For the text-containing cell, return its midpoint in (x, y) coordinate format. 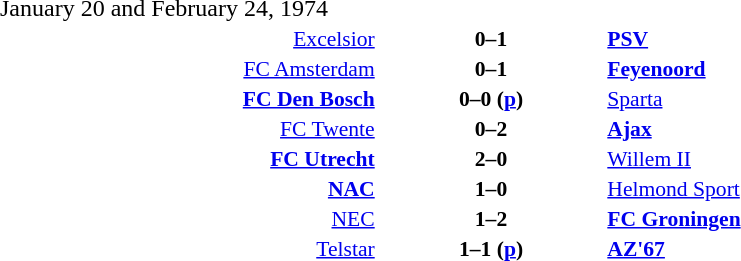
1–2 (492, 218)
0–0 (p) (492, 98)
1–0 (492, 188)
0–2 (492, 128)
2–0 (492, 158)
